From the cell containing the given text, extract its center point as [X, Y] coordinate. 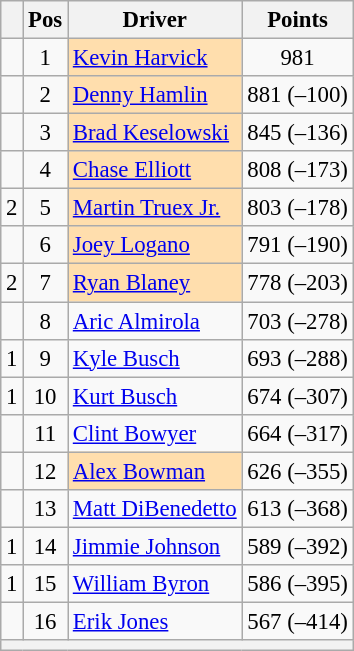
5 [46, 208]
16 [46, 621]
586 (–395) [298, 584]
Joey Logano [155, 245]
613 (–368) [298, 509]
8 [46, 321]
Driver [155, 20]
589 (–392) [298, 546]
845 (–136) [298, 133]
Martin Truex Jr. [155, 208]
Matt DiBenedetto [155, 509]
11 [46, 433]
9 [46, 358]
791 (–190) [298, 245]
778 (–203) [298, 283]
Kevin Harvick [155, 58]
4 [46, 170]
981 [298, 58]
Jimmie Johnson [155, 546]
Points [298, 20]
Kurt Busch [155, 396]
William Byron [155, 584]
15 [46, 584]
Clint Bowyer [155, 433]
881 (–100) [298, 95]
Ryan Blaney [155, 283]
567 (–414) [298, 621]
6 [46, 245]
Pos [46, 20]
Alex Bowman [155, 471]
10 [46, 396]
Chase Elliott [155, 170]
Denny Hamlin [155, 95]
Aric Almirola [155, 321]
14 [46, 546]
626 (–355) [298, 471]
Kyle Busch [155, 358]
808 (–173) [298, 170]
12 [46, 471]
803 (–178) [298, 208]
664 (–317) [298, 433]
703 (–278) [298, 321]
7 [46, 283]
693 (–288) [298, 358]
Erik Jones [155, 621]
13 [46, 509]
674 (–307) [298, 396]
3 [46, 133]
Brad Keselowski [155, 133]
